Search for the cell housing the specified text and yield its (X, Y) center coordinate. 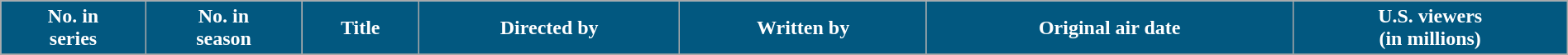
No. inseason (223, 28)
Written by (804, 28)
Title (361, 28)
U.S. viewers(in millions) (1430, 28)
Original air date (1110, 28)
No. inseries (74, 28)
Directed by (549, 28)
